Find where the given text appears and provide that cell's center as [X, Y] coordinate. 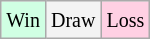
Win [24, 20]
Loss [126, 20]
Draw [72, 20]
